From the cell containing the given text, extract its center point as (X, Y) coordinate. 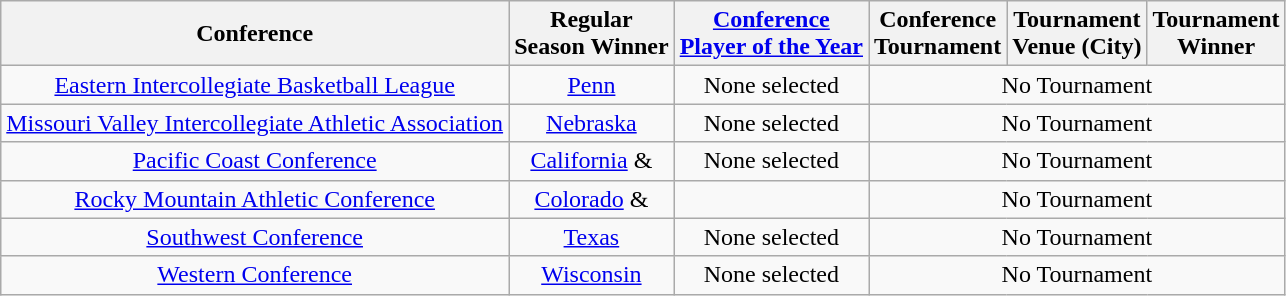
Conference (255, 34)
Nebraska (592, 123)
Conference Player of the Year (771, 34)
Western Conference (255, 275)
Conference Tournament (938, 34)
Penn (592, 85)
Tournament Venue (City) (1077, 34)
Wisconsin (592, 275)
Rocky Mountain Athletic Conference (255, 199)
Regular Season Winner (592, 34)
Colorado & (592, 199)
California & (592, 161)
Southwest Conference (255, 237)
Texas (592, 237)
Missouri Valley Intercollegiate Athletic Association (255, 123)
Eastern Intercollegiate Basketball League (255, 85)
Pacific Coast Conference (255, 161)
Tournament Winner (1216, 34)
